Pinpoint the cell where the given text exists, returning its [x, y] midpoint coordinate. 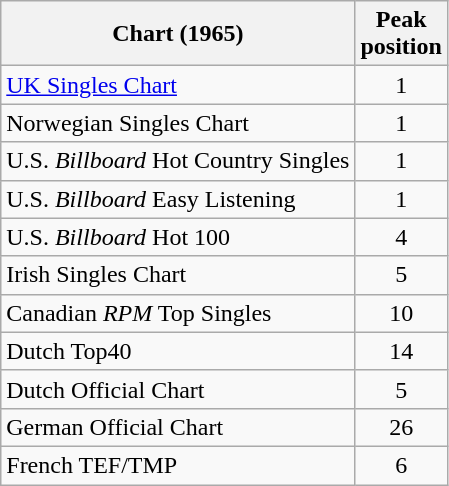
6 [401, 465]
Dutch Top40 [178, 351]
U.S. Billboard Hot Country Singles [178, 161]
14 [401, 351]
Canadian RPM Top Singles [178, 313]
U.S. Billboard Easy Listening [178, 199]
Peakposition [401, 34]
German Official Chart [178, 427]
26 [401, 427]
4 [401, 237]
10 [401, 313]
U.S. Billboard Hot 100 [178, 237]
French TEF/TMP [178, 465]
Norwegian Singles Chart [178, 123]
Dutch Official Chart [178, 389]
UK Singles Chart [178, 85]
Irish Singles Chart [178, 275]
Chart (1965) [178, 34]
